Determine the [x, y] coordinate at the center of the cell enclosing the given text.  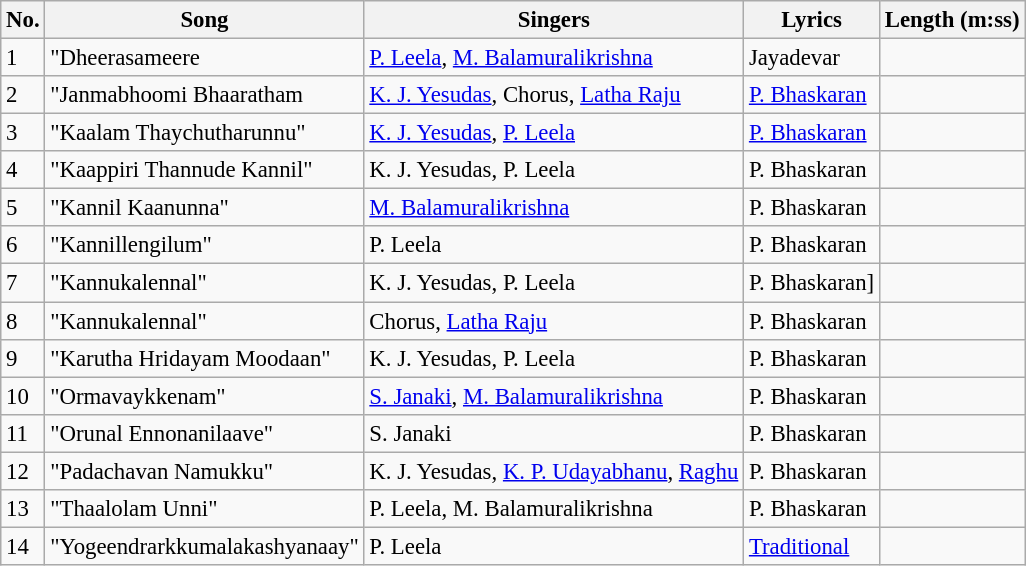
"Janmabhoomi Bhaaratham [204, 95]
No. [23, 20]
"Karutha Hridayam Moodaan" [204, 358]
Jayadevar [812, 58]
Singers [554, 20]
1 [23, 58]
3 [23, 133]
"Kaalam Thaychutharunnu" [204, 133]
K. J. Yesudas, Chorus, Latha Raju [554, 95]
S. Janaki, M. Balamuralikrishna [554, 396]
"Yogeendrarkkumalakashyanaay" [204, 546]
6 [23, 245]
"Kannil Kaanunna" [204, 208]
13 [23, 509]
"Padachavan Namukku" [204, 471]
4 [23, 170]
5 [23, 208]
"Orunal Ennonanilaave" [204, 433]
10 [23, 396]
"Dheerasameere [204, 58]
"Thaalolam Unni" [204, 509]
Length (m:ss) [952, 20]
M. Balamuralikrishna [554, 208]
14 [23, 546]
P. Bhaskaran] [812, 283]
Lyrics [812, 20]
7 [23, 283]
2 [23, 95]
"Kaappiri Thannude Kannil" [204, 170]
K. J. Yesudas, K. P. Udayabhanu, Raghu [554, 471]
"Ormavaykkenam" [204, 396]
Chorus, Latha Raju [554, 321]
12 [23, 471]
11 [23, 433]
S. Janaki [554, 433]
"Kannillengilum" [204, 245]
Traditional [812, 546]
8 [23, 321]
Song [204, 20]
9 [23, 358]
